Scan for the cell matching the given text and deliver its [x, y] coordinate at center. 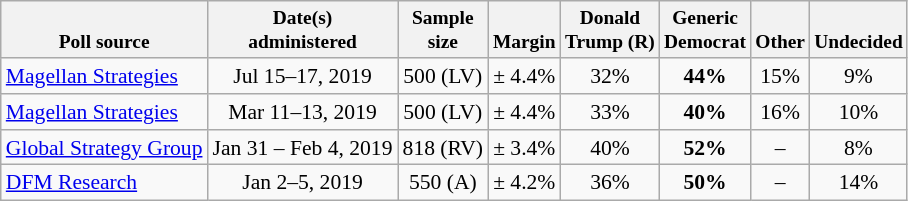
Global Strategy Group [104, 148]
Margin [524, 30]
Jan 2–5, 2019 [303, 183]
Date(s)administered [303, 30]
Jul 15–17, 2019 [303, 76]
Undecided [859, 30]
52% [704, 148]
Samplesize [444, 30]
550 (A) [444, 183]
DonaldTrump (R) [610, 30]
14% [859, 183]
Jan 31 – Feb 4, 2019 [303, 148]
15% [780, 76]
± 4.2% [524, 183]
44% [704, 76]
GenericDemocrat [704, 30]
± 3.4% [524, 148]
9% [859, 76]
818 (RV) [444, 148]
10% [859, 112]
DFM Research [104, 183]
36% [610, 183]
16% [780, 112]
33% [610, 112]
Mar 11–13, 2019 [303, 112]
50% [704, 183]
32% [610, 76]
Poll source [104, 30]
Other [780, 30]
8% [859, 148]
